Extract the (x, y) coordinate from the center of the cell holding the provided text.  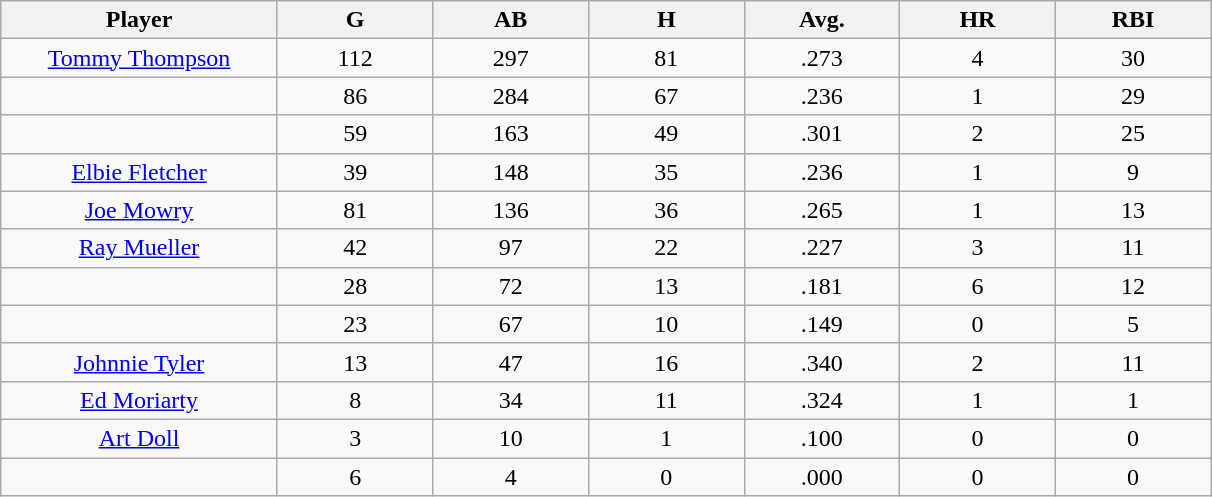
RBI (1133, 20)
.000 (822, 477)
59 (355, 134)
.301 (822, 134)
34 (511, 400)
.149 (822, 324)
Elbie Fletcher (140, 172)
G (355, 20)
35 (666, 172)
16 (666, 362)
Art Doll (140, 438)
.227 (822, 248)
86 (355, 96)
Ed Moriarty (140, 400)
Johnnie Tyler (140, 362)
Player (140, 20)
23 (355, 324)
36 (666, 210)
163 (511, 134)
112 (355, 58)
AB (511, 20)
49 (666, 134)
97 (511, 248)
8 (355, 400)
28 (355, 286)
Avg. (822, 20)
30 (1133, 58)
29 (1133, 96)
Ray Mueller (140, 248)
136 (511, 210)
284 (511, 96)
39 (355, 172)
9 (1133, 172)
25 (1133, 134)
.100 (822, 438)
Joe Mowry (140, 210)
22 (666, 248)
42 (355, 248)
.265 (822, 210)
297 (511, 58)
.181 (822, 286)
47 (511, 362)
.273 (822, 58)
Tommy Thompson (140, 58)
HR (978, 20)
.340 (822, 362)
5 (1133, 324)
H (666, 20)
12 (1133, 286)
72 (511, 286)
148 (511, 172)
.324 (822, 400)
